Find where the given text appears and provide that cell's center as (x, y) coordinate. 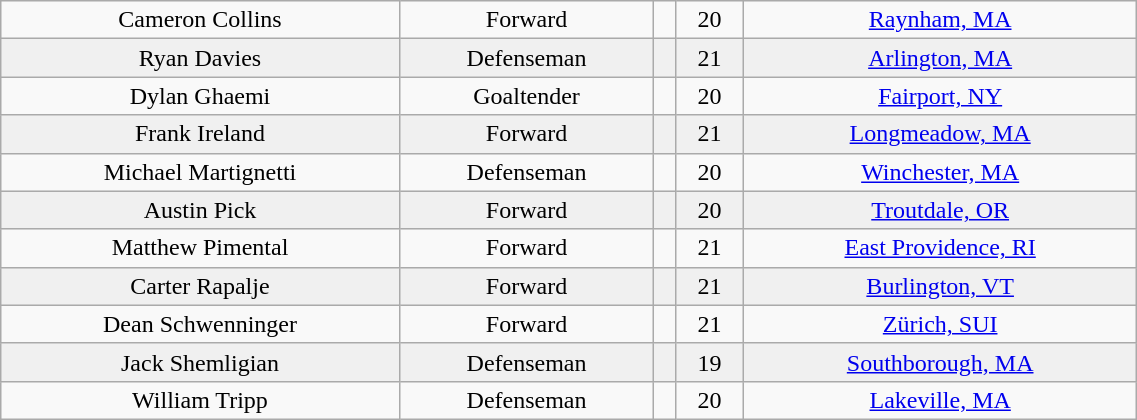
Michael Martignetti (200, 172)
William Tripp (200, 400)
Southborough, MA (940, 362)
Austin Pick (200, 210)
Longmeadow, MA (940, 134)
Carter Rapalje (200, 286)
Fairport, NY (940, 96)
Troutdale, OR (940, 210)
19 (709, 362)
Arlington, MA (940, 58)
Winchester, MA (940, 172)
Burlington, VT (940, 286)
Cameron Collins (200, 20)
Goaltender (526, 96)
Matthew Pimental (200, 248)
East Providence, RI (940, 248)
Jack Shemligian (200, 362)
Ryan Davies (200, 58)
Dylan Ghaemi (200, 96)
Raynham, MA (940, 20)
Zürich, SUI (940, 324)
Frank Ireland (200, 134)
Dean Schwenninger (200, 324)
Lakeville, MA (940, 400)
